Determine the [X, Y] coordinate at the center of the cell enclosing the given text.  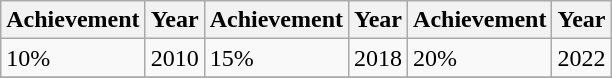
20% [480, 58]
2022 [582, 58]
2010 [174, 58]
15% [276, 58]
2018 [378, 58]
10% [73, 58]
